Detect which cell encompasses the target text, then output its [X, Y] center coordinate. 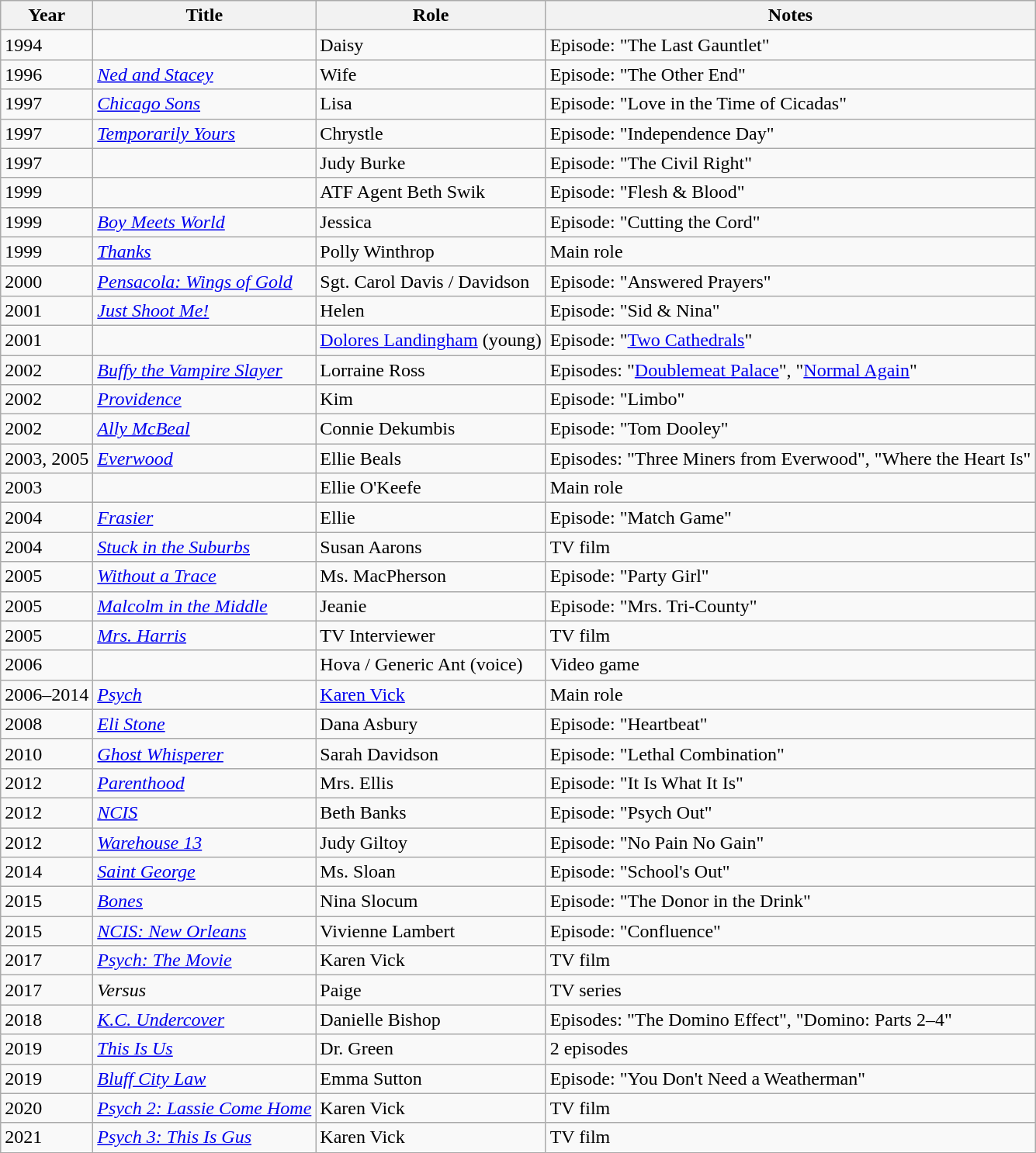
2010 [47, 753]
2018 [47, 1020]
Episode: "Sid & Nina" [790, 310]
Parenthood [205, 783]
Beth Banks [431, 812]
Episode: "Match Game" [790, 518]
Episode: "Party Girl" [790, 576]
Episode: "Psych Out" [790, 812]
Susan Aarons [431, 547]
Nina Slocum [431, 902]
Stuck in the Suburbs [205, 547]
NCIS [205, 812]
2008 [47, 724]
This Is Us [205, 1049]
Ellie O'Keefe [431, 488]
Dana Asbury [431, 724]
Lisa [431, 104]
1994 [47, 45]
Episode: "Two Cathedrals" [790, 340]
Danielle Bishop [431, 1020]
Vivienne Lambert [431, 931]
TV Interviewer [431, 635]
Dr. Green [431, 1049]
Daisy [431, 45]
Wife [431, 74]
Episode: "The Donor in the Drink" [790, 902]
Episode: "Answered Prayers" [790, 281]
Psych [205, 694]
Versus [205, 990]
Judy Giltoy [431, 842]
Episode: "Confluence" [790, 931]
Bluff City Law [205, 1079]
ATF Agent Beth Swik [431, 192]
NCIS: New Orleans [205, 931]
Video game [790, 665]
Bones [205, 902]
Episode: "Flesh & Blood" [790, 192]
Boy Meets World [205, 222]
Ms. MacPherson [431, 576]
Warehouse 13 [205, 842]
Episode: "Lethal Combination" [790, 753]
2003, 2005 [47, 459]
Ally McBeal [205, 429]
Buffy the Vampire Slayer [205, 370]
1996 [47, 74]
Mrs. Harris [205, 635]
Episode: "The Civil Right" [790, 163]
Pensacola: Wings of Gold [205, 281]
Episode: "Heartbeat" [790, 724]
Episode: "Cutting the Cord" [790, 222]
Paige [431, 990]
Dolores Landingham (young) [431, 340]
Everwood [205, 459]
2020 [47, 1108]
Episode: "Limbo" [790, 400]
Without a Trace [205, 576]
Episodes: "Three Miners from Everwood", "Where the Heart Is" [790, 459]
Malcolm in the Middle [205, 606]
Sarah Davidson [431, 753]
Mrs. Ellis [431, 783]
Episode: "Love in the Time of Cicadas" [790, 104]
2003 [47, 488]
Year [47, 16]
Episodes: "The Domino Effect", "Domino: Parts 2–4" [790, 1020]
Chrystle [431, 133]
2006 [47, 665]
Episode: "The Last Gauntlet" [790, 45]
Episode: "Tom Dooley" [790, 429]
K.C. Undercover [205, 1020]
Hova / Generic Ant (voice) [431, 665]
Ghost Whisperer [205, 753]
Chicago Sons [205, 104]
Episode: "The Other End" [790, 74]
Saint George [205, 872]
Psych 3: This Is Gus [205, 1137]
Episode: "School's Out" [790, 872]
TV series [790, 990]
Notes [790, 16]
Temporarily Yours [205, 133]
2 episodes [790, 1049]
Ellie [431, 518]
Jessica [431, 222]
Helen [431, 310]
Ms. Sloan [431, 872]
Episodes: "Doublemeat Palace", "Normal Again" [790, 370]
2006–2014 [47, 694]
Connie Dekumbis [431, 429]
Eli Stone [205, 724]
Jeanie [431, 606]
Lorraine Ross [431, 370]
Polly Winthrop [431, 251]
Frasier [205, 518]
Just Shoot Me! [205, 310]
Thanks [205, 251]
2021 [47, 1137]
Episode: "Mrs. Tri-County" [790, 606]
Sgt. Carol Davis / Davidson [431, 281]
Episode: "It Is What It Is" [790, 783]
2000 [47, 281]
Psych 2: Lassie Come Home [205, 1108]
Psych: The Movie [205, 961]
Ned and Stacey [205, 74]
Providence [205, 400]
2014 [47, 872]
Episode: "No Pain No Gain" [790, 842]
Episode: "You Don't Need a Weatherman" [790, 1079]
Kim [431, 400]
Ellie Beals [431, 459]
Role [431, 16]
Judy Burke [431, 163]
Episode: "Independence Day" [790, 133]
Title [205, 16]
Emma Sutton [431, 1079]
